Scan for the cell matching the given text and deliver its (X, Y) coordinate at center. 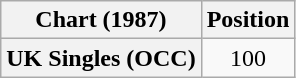
Position (248, 20)
Chart (1987) (101, 20)
100 (248, 58)
UK Singles (OCC) (101, 58)
